Scan for the cell matching the given text and deliver its [x, y] coordinate at center. 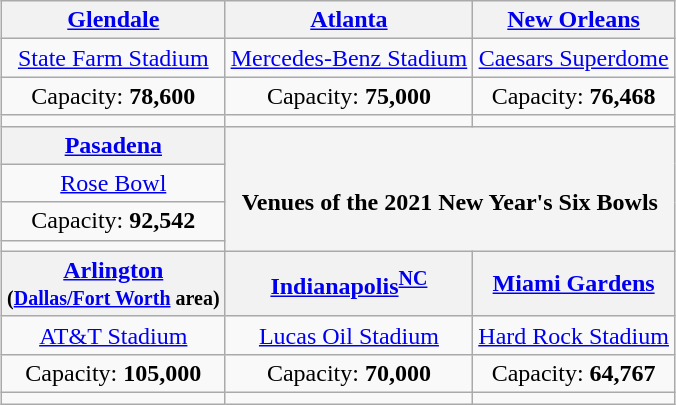
AT&T Stadium [114, 335]
Lucas Oil Stadium [349, 335]
Capacity: 76,468 [574, 96]
Hard Rock Stadium [574, 335]
Capacity: 92,542 [114, 221]
New Orleans [574, 20]
Capacity: 105,000 [114, 373]
Capacity: 70,000 [349, 373]
Glendale [114, 20]
State Farm Stadium [114, 58]
Capacity: 78,600 [114, 96]
Capacity: 64,767 [574, 373]
IndianapolisNC [349, 284]
Caesars Superdome [574, 58]
Capacity: 75,000 [349, 96]
Mercedes-Benz Stadium [349, 58]
Arlington(Dallas/Fort Worth area) [114, 284]
Pasadena [114, 145]
Venues of the 2021 New Year's Six Bowls [450, 188]
Miami Gardens [574, 284]
Rose Bowl [114, 183]
Atlanta [349, 20]
